Pinpoint the cell where the given text exists, returning its [x, y] midpoint coordinate. 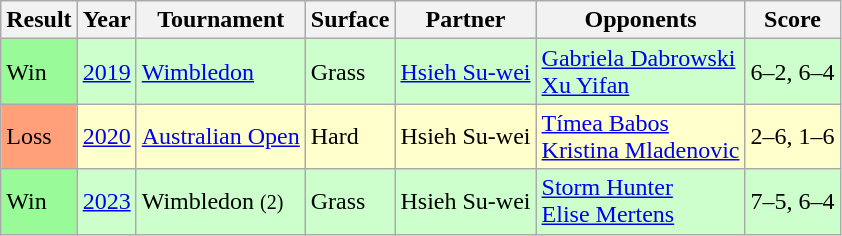
Result [39, 20]
2020 [106, 136]
Wimbledon [220, 72]
Australian Open [220, 136]
2–6, 1–6 [792, 136]
Opponents [640, 20]
2019 [106, 72]
Storm Hunter Elise Mertens [640, 202]
Partner [466, 20]
Year [106, 20]
Tímea Babos Kristina Mladenovic [640, 136]
Loss [39, 136]
7–5, 6–4 [792, 202]
6–2, 6–4 [792, 72]
Wimbledon (2) [220, 202]
2023 [106, 202]
Hard [350, 136]
Gabriela Dabrowski Xu Yifan [640, 72]
Tournament [220, 20]
Surface [350, 20]
Score [792, 20]
